Output the (X, Y) coordinate of the center of the cell containing the given text.  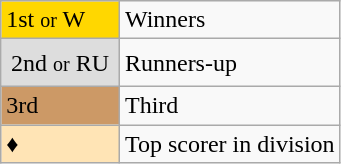
Top scorer in division (230, 144)
3rd (60, 105)
♦ (60, 144)
2nd or RU (60, 63)
Third (230, 105)
1st or W (60, 20)
Winners (230, 20)
Runners-up (230, 63)
